Output the [x, y] coordinate of the center of the cell containing the given text.  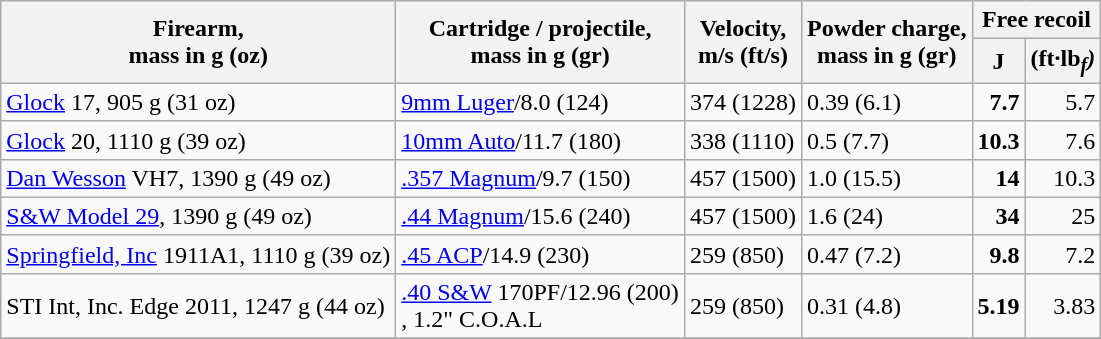
0.5 (7.7) [886, 140]
9.8 [998, 254]
0.31 (4.8) [886, 306]
7.7 [998, 102]
9mm Luger/8.0 (124) [540, 102]
3.83 [1063, 306]
Glock 17, 905 g (31 oz) [198, 102]
25 [1063, 216]
.40 S&W 170PF/12.96 (200), 1.2" C.O.A.L [540, 306]
5.19 [998, 306]
.44 Magnum/15.6 (240) [540, 216]
Velocity, m/s (ft/s) [742, 42]
.45 ACP/14.9 (230) [540, 254]
5.7 [1063, 102]
1.6 (24) [886, 216]
Free recoil [1036, 20]
0.39 (6.1) [886, 102]
Springfield, Inc 1911A1, 1110 g (39 oz) [198, 254]
7.2 [1063, 254]
14 [998, 178]
338 (1110) [742, 140]
(ft·lbf) [1063, 61]
STI Int, Inc. Edge 2011, 1247 g (44 oz) [198, 306]
0.47 (7.2) [886, 254]
34 [998, 216]
374 (1228) [742, 102]
7.6 [1063, 140]
10mm Auto/11.7 (180) [540, 140]
Dan Wesson VH7, 1390 g (49 oz) [198, 178]
Cartridge / projectile,mass in g (gr) [540, 42]
Firearm,mass in g (oz) [198, 42]
Glock 20, 1110 g (39 oz) [198, 140]
J [998, 61]
.357 Magnum/9.7 (150) [540, 178]
Powder charge,mass in g (gr) [886, 42]
1.0 (15.5) [886, 178]
S&W Model 29, 1390 g (49 oz) [198, 216]
